For the text-containing cell, return its midpoint in (x, y) coordinate format. 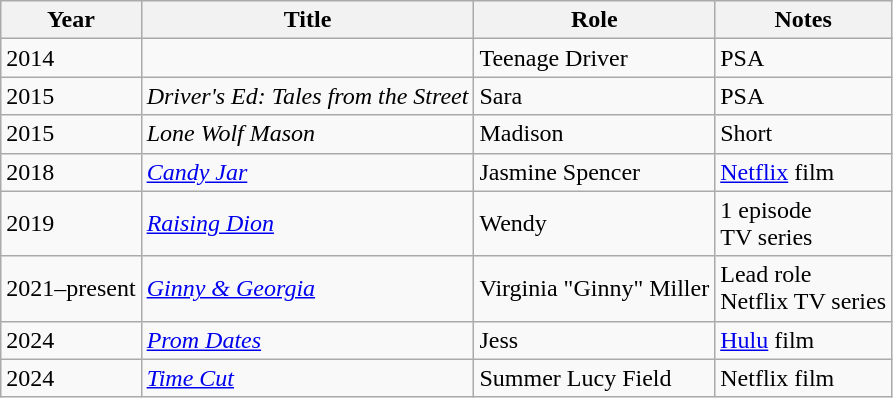
1 episode TV series (804, 224)
Time Cut (308, 378)
Jess (594, 340)
Ginny & Georgia (308, 288)
Sara (594, 96)
Madison (594, 134)
2019 (71, 224)
Short (804, 134)
2014 (71, 58)
Notes (804, 20)
Jasmine Spencer (594, 172)
Summer Lucy Field (594, 378)
Role (594, 20)
Prom Dates (308, 340)
Teenage Driver (594, 58)
Title (308, 20)
Hulu film (804, 340)
2021–present (71, 288)
Lone Wolf Mason (308, 134)
Lead role Netflix TV series (804, 288)
Virginia "Ginny" Miller (594, 288)
Year (71, 20)
Driver's Ed: Tales from the Street (308, 96)
Wendy (594, 224)
2018 (71, 172)
Raising Dion (308, 224)
Candy Jar (308, 172)
